Scan for the cell matching the given text and deliver its [X, Y] coordinate at center. 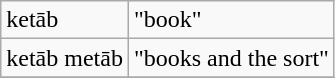
"books and the sort" [231, 58]
ketāb metāb [65, 58]
"book" [231, 20]
ketāb [65, 20]
